For the text-containing cell, return its midpoint in [X, Y] coordinate format. 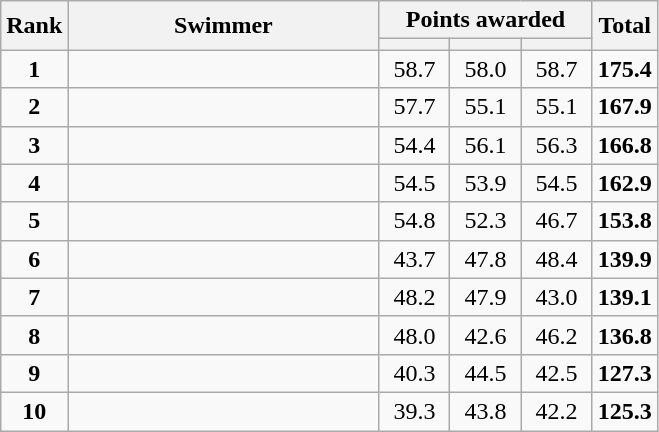
Points awarded [486, 20]
52.3 [486, 221]
56.3 [556, 145]
125.3 [624, 411]
9 [34, 373]
3 [34, 145]
Swimmer [224, 26]
46.2 [556, 335]
44.5 [486, 373]
42.6 [486, 335]
48.4 [556, 259]
175.4 [624, 69]
139.9 [624, 259]
162.9 [624, 183]
48.0 [414, 335]
10 [34, 411]
54.8 [414, 221]
5 [34, 221]
136.8 [624, 335]
47.8 [486, 259]
56.1 [486, 145]
43.7 [414, 259]
167.9 [624, 107]
47.9 [486, 297]
58.0 [486, 69]
2 [34, 107]
39.3 [414, 411]
48.2 [414, 297]
57.7 [414, 107]
53.9 [486, 183]
Rank [34, 26]
40.3 [414, 373]
43.0 [556, 297]
139.1 [624, 297]
42.2 [556, 411]
6 [34, 259]
46.7 [556, 221]
153.8 [624, 221]
1 [34, 69]
42.5 [556, 373]
Total [624, 26]
166.8 [624, 145]
8 [34, 335]
4 [34, 183]
7 [34, 297]
43.8 [486, 411]
54.4 [414, 145]
127.3 [624, 373]
